Find where the given text appears and provide that cell's center as (x, y) coordinate. 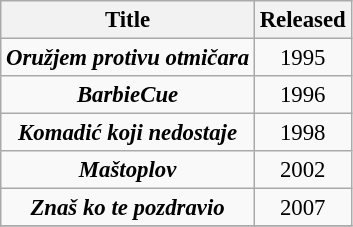
Znaš ko te pozdravio (128, 208)
2002 (302, 170)
Title (128, 20)
1998 (302, 133)
2007 (302, 208)
Released (302, 20)
Komadić koji nedostaje (128, 133)
Oružjem protivu otmičara (128, 58)
1995 (302, 58)
1996 (302, 95)
BarbieCue (128, 95)
Maštoplov (128, 170)
